Pinpoint the cell where the given text exists, returning its (X, Y) midpoint coordinate. 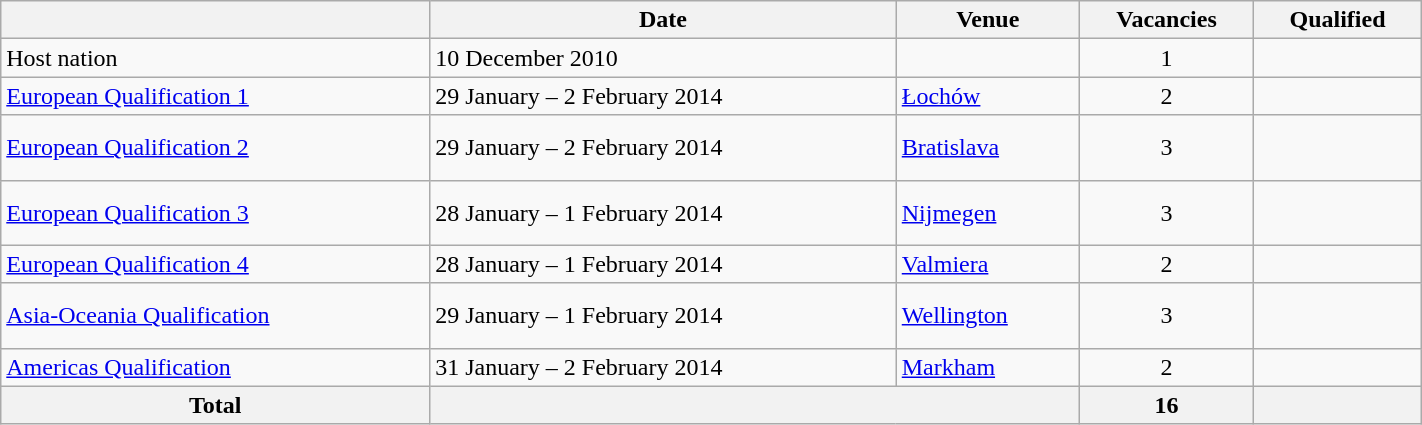
Markham (988, 367)
10 December 2010 (664, 58)
1 (1166, 58)
Host nation (216, 58)
Date (664, 20)
16 (1166, 405)
Valmiera (988, 264)
European Qualification 1 (216, 96)
Vacancies (1166, 20)
Asia-Oceania Qualification (216, 316)
Venue (988, 20)
European Qualification 4 (216, 264)
European Qualification 2 (216, 148)
Americas Qualification (216, 367)
29 January – 1 February 2014 (664, 316)
Wellington (988, 316)
Total (216, 405)
31 January – 2 February 2014 (664, 367)
Nijmegen (988, 212)
Qualified (1338, 20)
Łochów (988, 96)
European Qualification 3 (216, 212)
Bratislava (988, 148)
